Pinpoint the cell where the given text exists, returning its (x, y) midpoint coordinate. 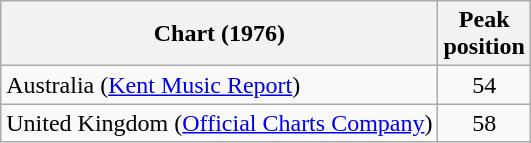
58 (484, 123)
Australia (Kent Music Report) (220, 85)
Chart (1976) (220, 34)
Peak position (484, 34)
54 (484, 85)
United Kingdom (Official Charts Company) (220, 123)
